For the text-containing cell, return its midpoint in (X, Y) coordinate format. 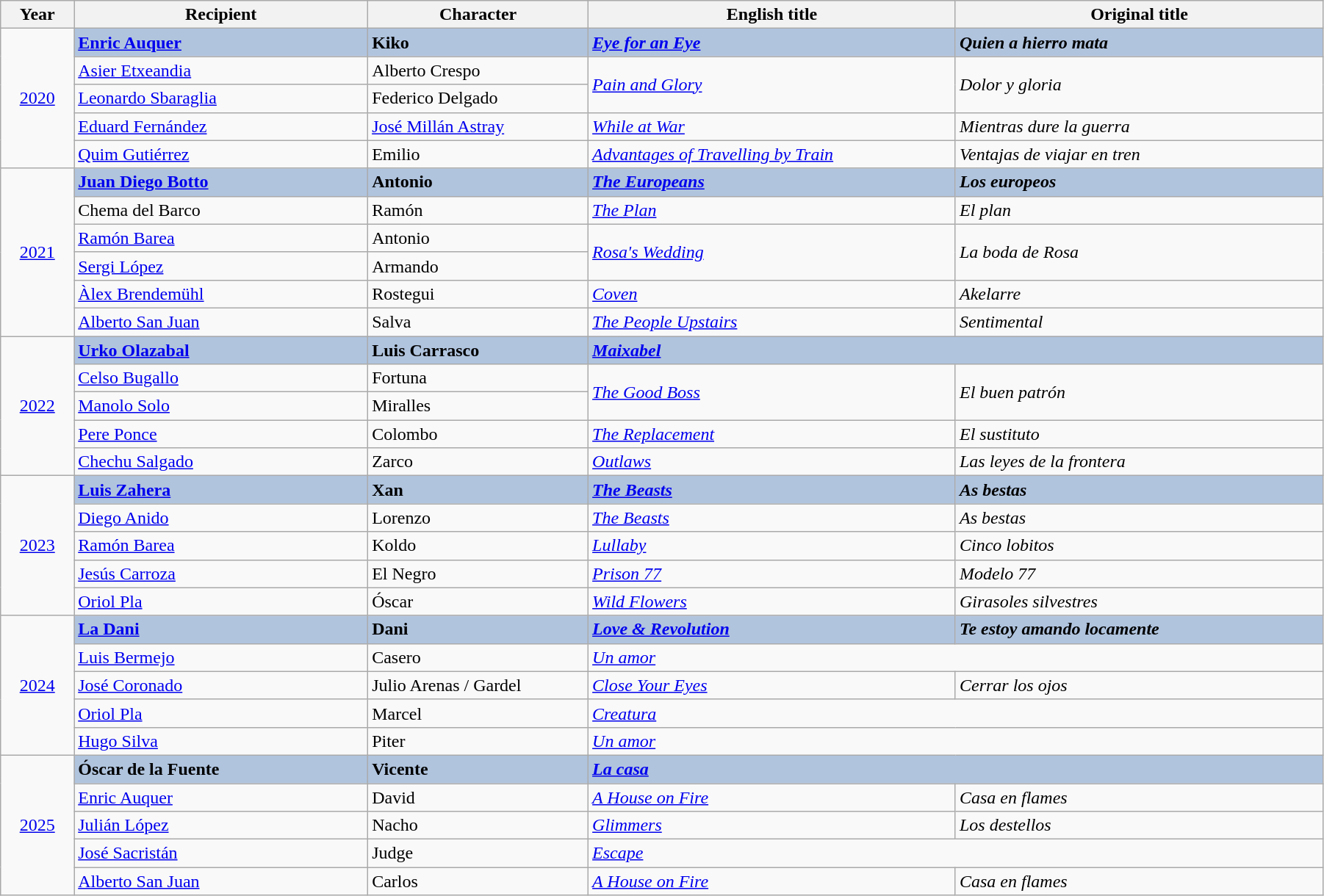
Sentimental (1139, 322)
Los europeos (1139, 182)
La casa (956, 769)
Los destellos (1139, 825)
Modelo 77 (1139, 574)
Hugo Silva (221, 741)
Urko Olazabal (221, 350)
Diego Anido (221, 518)
Outlaws (772, 462)
El plan (1139, 210)
English title (772, 15)
Nacho (478, 825)
Salva (478, 322)
Las leyes de la frontera (1139, 462)
Jesús Carroza (221, 574)
Carlos (478, 881)
The Plan (772, 210)
Luis Zahera (221, 490)
El Negro (478, 574)
Óscar de la Fuente (221, 769)
Kiko (478, 43)
Leonardo Sbaraglia (221, 98)
El sustituto (1139, 434)
While at War (772, 126)
The Europeans (772, 182)
Piter (478, 741)
Óscar (478, 601)
Luis Bermejo (221, 657)
2023 (37, 546)
Federico Delgado (478, 98)
Year (37, 15)
The Good Boss (772, 392)
Armando (478, 266)
El buen patrón (1139, 392)
Creatura (956, 713)
Koldo (478, 546)
2020 (37, 98)
Prison 77 (772, 574)
2025 (37, 825)
Ventajas de viajar en tren (1139, 154)
Eye for an Eye (772, 43)
Julián López (221, 825)
Zarco (478, 462)
Alberto Crespo (478, 71)
Pere Ponce (221, 434)
La boda de Rosa (1139, 252)
Julio Arenas / Gardel (478, 685)
Lullaby (772, 546)
Original title (1139, 15)
Recipient (221, 15)
Celso Bugallo (221, 378)
La Dani (221, 629)
Chema del Barco (221, 210)
The People Upstairs (772, 322)
Akelarre (1139, 294)
Dolor y gloria (1139, 84)
Maixabel (956, 350)
Casero (478, 657)
Love & Revolution (772, 629)
Te estoy amando locamente (1139, 629)
David (478, 797)
Miralles (478, 406)
Judge (478, 853)
Colombo (478, 434)
Lorenzo (478, 518)
Rostegui (478, 294)
Rosa's Wedding (772, 252)
Pain and Glory (772, 84)
Eduard Fernández (221, 126)
Chechu Salgado (221, 462)
Girasoles silvestres (1139, 601)
Escape (956, 853)
Asier Etxeandia (221, 71)
Mientras dure la guerra (1139, 126)
Wild Flowers (772, 601)
Juan Diego Botto (221, 182)
Character (478, 15)
Vicente (478, 769)
Close Your Eyes (772, 685)
Àlex Brendemühl (221, 294)
Quien a hierro mata (1139, 43)
2022 (37, 406)
Dani (478, 629)
Marcel (478, 713)
Luis Carrasco (478, 350)
Glimmers (772, 825)
2021 (37, 252)
The Replacement (772, 434)
Manolo Solo (221, 406)
Advantages of Travelling by Train (772, 154)
Fortuna (478, 378)
Cerrar los ojos (1139, 685)
Coven (772, 294)
José Sacristán (221, 853)
Emilio (478, 154)
Xan (478, 490)
Sergi López (221, 266)
José Millán Astray (478, 126)
José Coronado (221, 685)
Ramón (478, 210)
Quim Gutiérrez (221, 154)
Cinco lobitos (1139, 546)
2024 (37, 685)
